Provide the [x, y] coordinate of the cell's center where the given text is located.  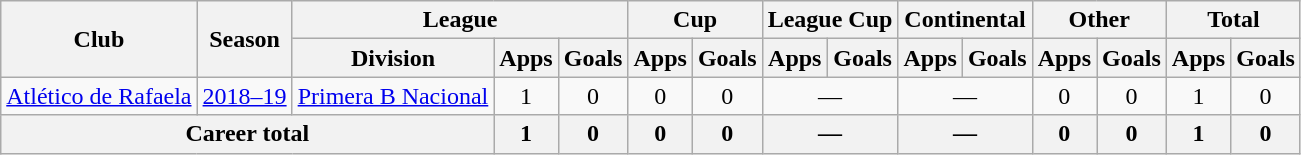
League Cup [830, 20]
Season [244, 39]
2018–19 [244, 96]
Atlético de Rafaela [99, 96]
Other [1099, 20]
Division [393, 58]
Primera B Nacional [393, 96]
League [460, 20]
Cup [695, 20]
Career total [248, 134]
Total [1233, 20]
Continental [965, 20]
Club [99, 39]
